Identify which cell holds the provided text, then report its (X, Y) central coordinate. 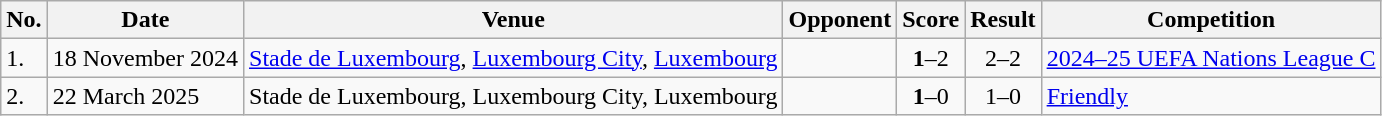
22 March 2025 (145, 96)
Venue (514, 20)
Result (1003, 20)
No. (24, 20)
1. (24, 58)
Date (145, 20)
1–2 (931, 58)
2024–25 UEFA Nations League C (1211, 58)
Score (931, 20)
2–2 (1003, 58)
Friendly (1211, 96)
Competition (1211, 20)
Opponent (840, 20)
18 November 2024 (145, 58)
2. (24, 96)
